Provide the [X, Y] coordinate of the cell's center where the given text is located.  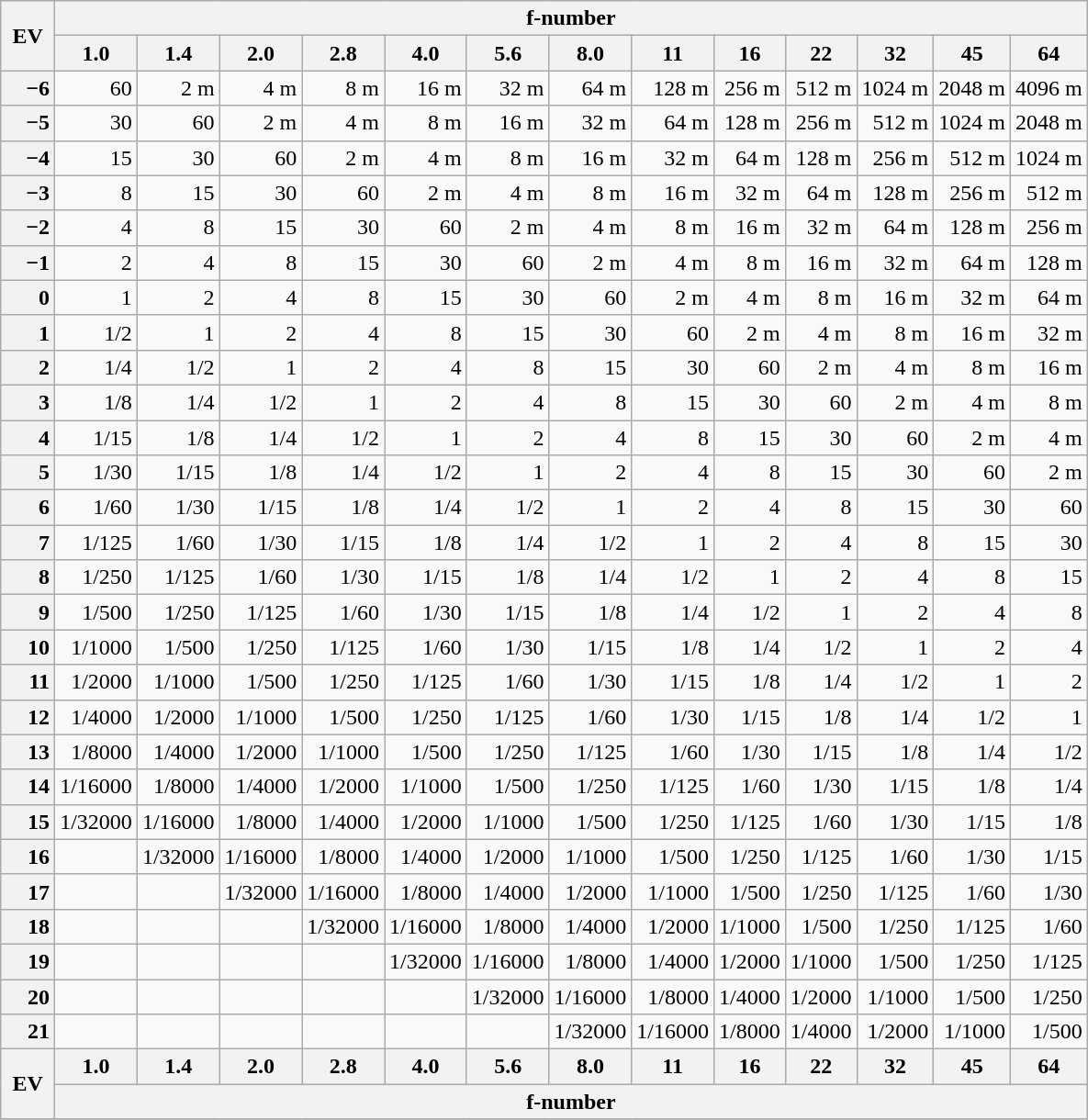
17 [28, 891]
−6 [28, 88]
14 [28, 787]
13 [28, 752]
21 [28, 1032]
5 [28, 473]
20 [28, 996]
10 [28, 647]
−4 [28, 158]
12 [28, 717]
9 [28, 612]
−5 [28, 123]
0 [28, 297]
−1 [28, 263]
6 [28, 508]
7 [28, 543]
4096 m [1049, 88]
18 [28, 926]
−2 [28, 228]
19 [28, 961]
−3 [28, 193]
3 [28, 402]
